Pinpoint the cell where the given text exists, returning its (X, Y) midpoint coordinate. 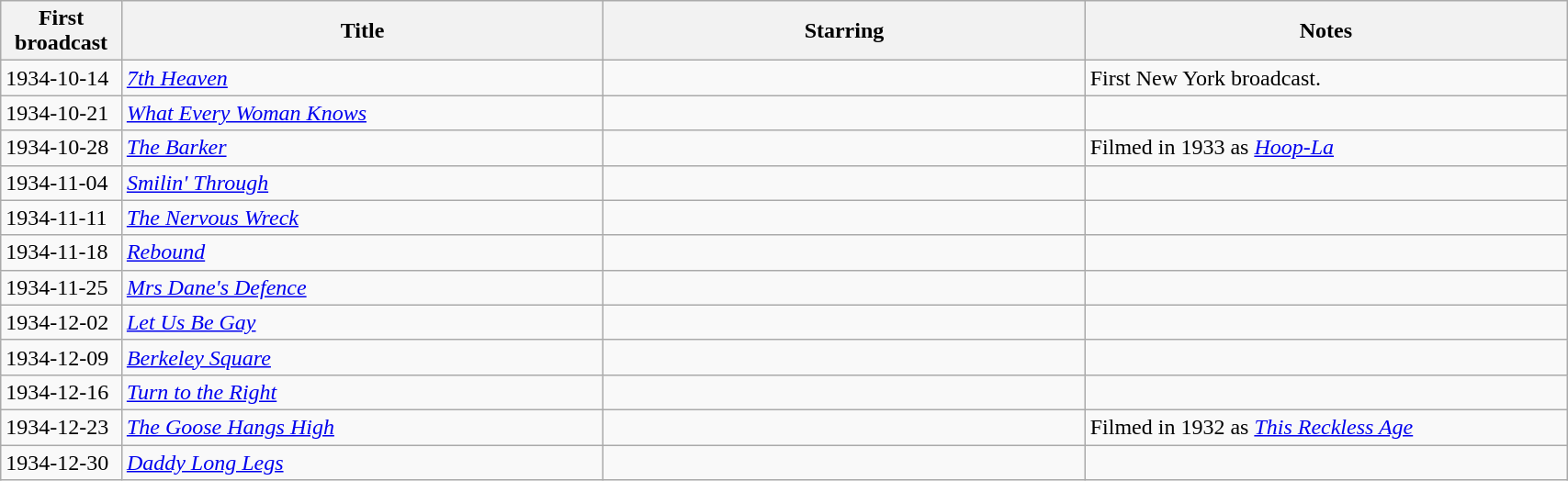
1934-11-11 (62, 218)
1934-10-21 (62, 113)
1934-12-02 (62, 322)
1934-11-18 (62, 252)
Starring (844, 31)
Smilin' Through (362, 183)
Let Us Be Gay (362, 322)
Notes (1325, 31)
First New York broadcast. (1325, 78)
The Nervous Wreck (362, 218)
7th Heaven (362, 78)
1934-12-16 (62, 392)
1934-12-30 (62, 462)
First broadcast (62, 31)
Mrs Dane's Defence (362, 287)
Rebound (362, 252)
1934-12-09 (62, 357)
1934-11-25 (62, 287)
1934-12-23 (62, 427)
The Barker (362, 148)
The Goose Hangs High (362, 427)
Daddy Long Legs (362, 462)
What Every Woman Knows (362, 113)
1934-10-14 (62, 78)
Filmed in 1932 as This Reckless Age (1325, 427)
Title (362, 31)
1934-11-04 (62, 183)
Berkeley Square (362, 357)
Turn to the Right (362, 392)
Filmed in 1933 as Hoop-La (1325, 148)
1934-10-28 (62, 148)
